Detect which cell encompasses the target text, then output its [x, y] center coordinate. 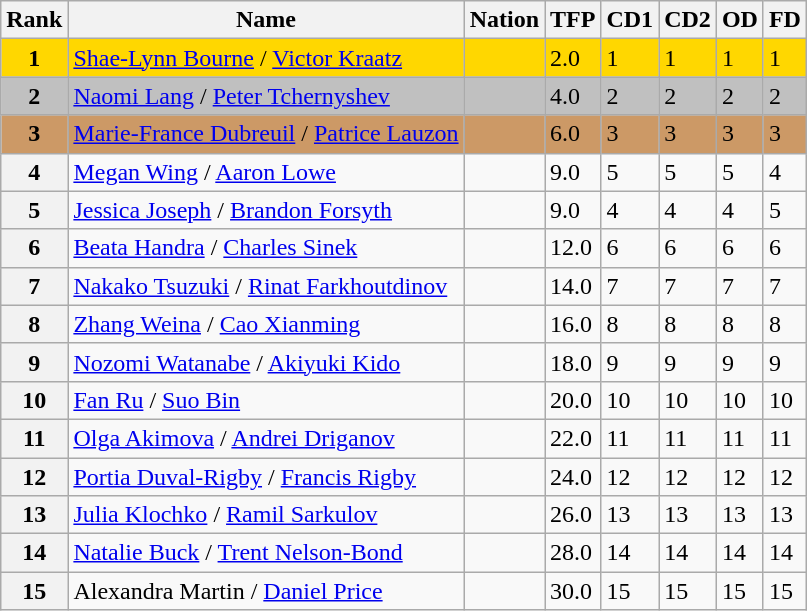
24.0 [573, 477]
Olga Akimova / Andrei Driganov [266, 438]
Jessica Joseph / Brandon Forsyth [266, 210]
26.0 [573, 515]
14.0 [573, 286]
Portia Duval-Rigby / Francis Rigby [266, 477]
6.0 [573, 134]
12.0 [573, 248]
18.0 [573, 362]
Shae-Lynn Bourne / Victor Kraatz [266, 58]
CD2 [688, 20]
Nozomi Watanabe / Akiyuki Kido [266, 362]
Name [266, 20]
Megan Wing / Aaron Lowe [266, 172]
20.0 [573, 400]
Naomi Lang / Peter Tchernyshev [266, 96]
Alexandra Martin / Daniel Price [266, 591]
Nakako Tsuzuki / Rinat Farkhoutdinov [266, 286]
22.0 [573, 438]
4.0 [573, 96]
Zhang Weina / Cao Xianming [266, 324]
Julia Klochko / Ramil Sarkulov [266, 515]
16.0 [573, 324]
Natalie Buck / Trent Nelson-Bond [266, 553]
Rank [34, 20]
TFP [573, 20]
Marie-France Dubreuil / Patrice Lauzon [266, 134]
30.0 [573, 591]
Beata Handra / Charles Sinek [266, 248]
CD1 [630, 20]
OD [740, 20]
28.0 [573, 553]
Fan Ru / Suo Bin [266, 400]
FD [784, 20]
2.0 [573, 58]
Nation [504, 20]
